Extract the [x, y] coordinate from the center of the cell holding the provided text.  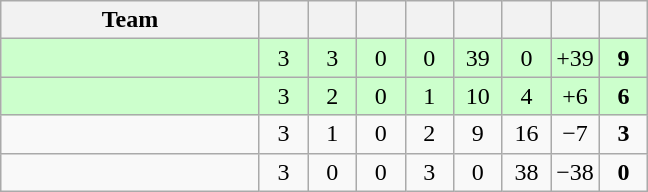
38 [526, 172]
39 [478, 58]
−7 [576, 134]
16 [526, 134]
+6 [576, 96]
−38 [576, 172]
10 [478, 96]
4 [526, 96]
6 [624, 96]
+39 [576, 58]
Team [130, 20]
